For the text-containing cell, return its midpoint in [x, y] coordinate format. 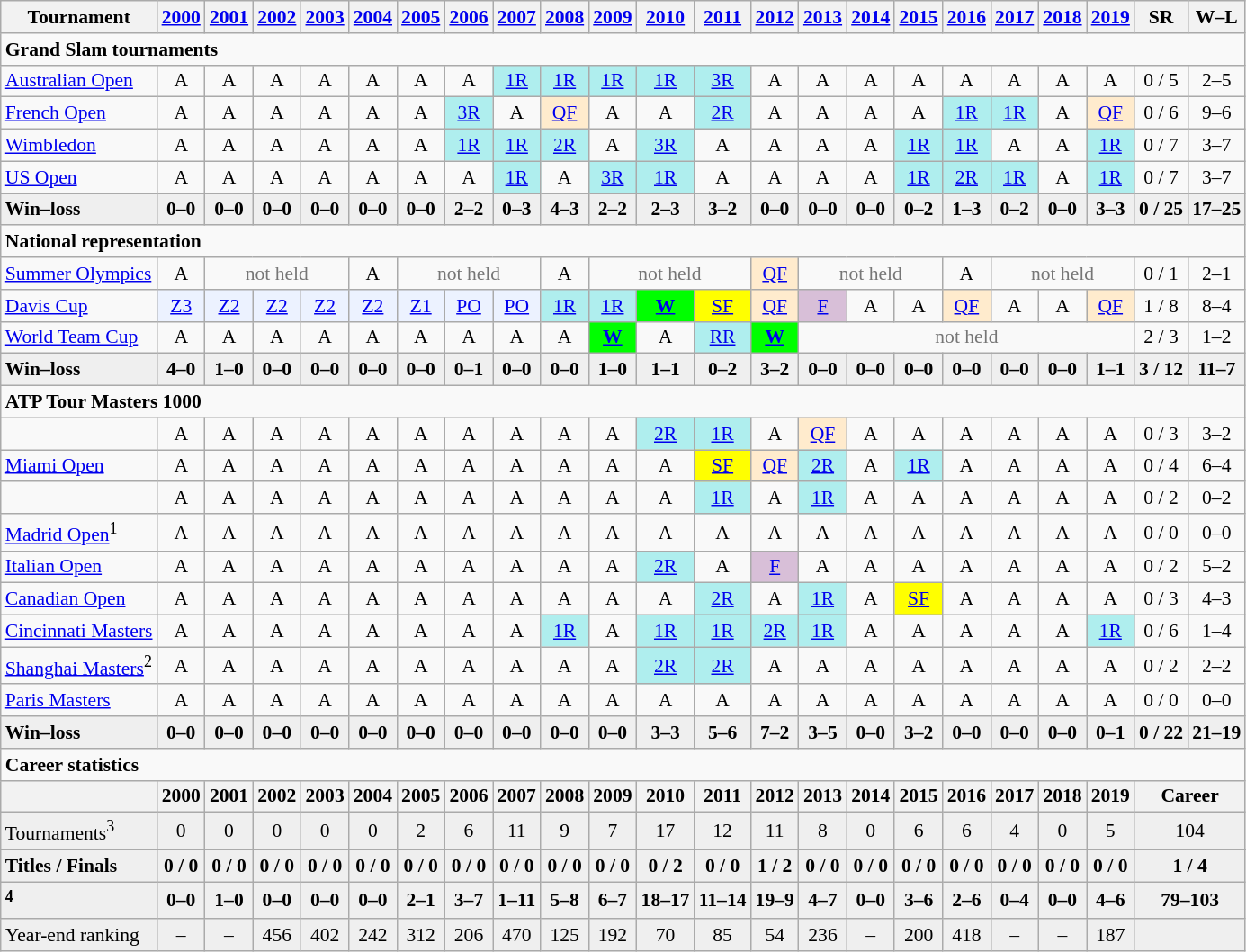
0–4 [1015, 900]
236 [822, 935]
6–4 [1216, 466]
1–3 [966, 210]
125 [565, 935]
19–9 [775, 900]
National representation [623, 242]
Titles / Finals [79, 866]
1 / 2 [775, 866]
17–25 [1216, 210]
54 [775, 935]
Z1 [421, 306]
RR [723, 337]
2 [421, 831]
2–5 [1216, 81]
9–6 [1216, 113]
18–17 [666, 900]
1 / 8 [1161, 306]
Shanghai Masters2 [79, 666]
Career statistics [623, 765]
418 [966, 935]
2–6 [966, 900]
5–6 [723, 732]
7 [612, 831]
5 [1110, 831]
8–4 [1216, 306]
11–7 [1216, 370]
Career [1189, 797]
Canadian Open [79, 599]
5–2 [1216, 567]
Summer Olympics [79, 274]
Madrid Open1 [79, 533]
8 [822, 831]
3–5 [822, 732]
1–2 [1216, 337]
242 [372, 935]
Australian Open [79, 81]
4–0 [182, 370]
70 [666, 935]
5–8 [565, 900]
12 [723, 831]
200 [918, 935]
312 [421, 935]
2 / 3 [1161, 337]
Miami Open [79, 466]
Paris Masters [79, 701]
0 / 22 [1161, 732]
Tournaments3 [79, 831]
1–11 [516, 900]
1–4 [1216, 632]
7–2 [775, 732]
4–7 [822, 900]
456 [277, 935]
W–L [1216, 17]
0 / 25 [1161, 210]
0–3 [516, 210]
1 / 4 [1189, 866]
Davis Cup [79, 306]
85 [723, 935]
SR [1161, 17]
Cincinnati Masters [79, 632]
World Team Cup [79, 337]
104 [1189, 831]
21–19 [1216, 732]
Tournament [79, 17]
6–7 [612, 900]
3 / 12 [1161, 370]
0 / 4 [1161, 466]
0 / 1 [1161, 274]
ATP Tour Masters 1000 [623, 402]
US Open [79, 177]
Grand Slam tournaments [623, 49]
0 / 5 [1161, 81]
192 [612, 935]
206 [468, 935]
402 [324, 935]
470 [516, 935]
French Open [79, 113]
187 [1110, 935]
4–6 [1110, 900]
Wimbledon [79, 146]
2–3 [666, 210]
3–6 [918, 900]
Z3 [182, 306]
79–103 [1189, 900]
17 [666, 831]
Year-end ranking [79, 935]
11–14 [723, 900]
Italian Open [79, 567]
9 [565, 831]
